Determine the (X, Y) coordinate at the center of the cell enclosing the given text.  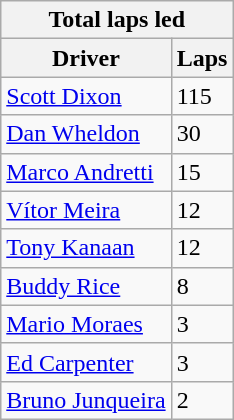
Dan Wheldon (86, 134)
115 (202, 96)
Mario Moraes (86, 324)
8 (202, 286)
Marco Andretti (86, 172)
Laps (202, 58)
Driver (86, 58)
Vítor Meira (86, 210)
30 (202, 134)
Tony Kanaan (86, 248)
Total laps led (117, 20)
Buddy Rice (86, 286)
Bruno Junqueira (86, 400)
2 (202, 400)
15 (202, 172)
Ed Carpenter (86, 362)
Scott Dixon (86, 96)
